Find where the given text appears and provide that cell's center as [X, Y] coordinate. 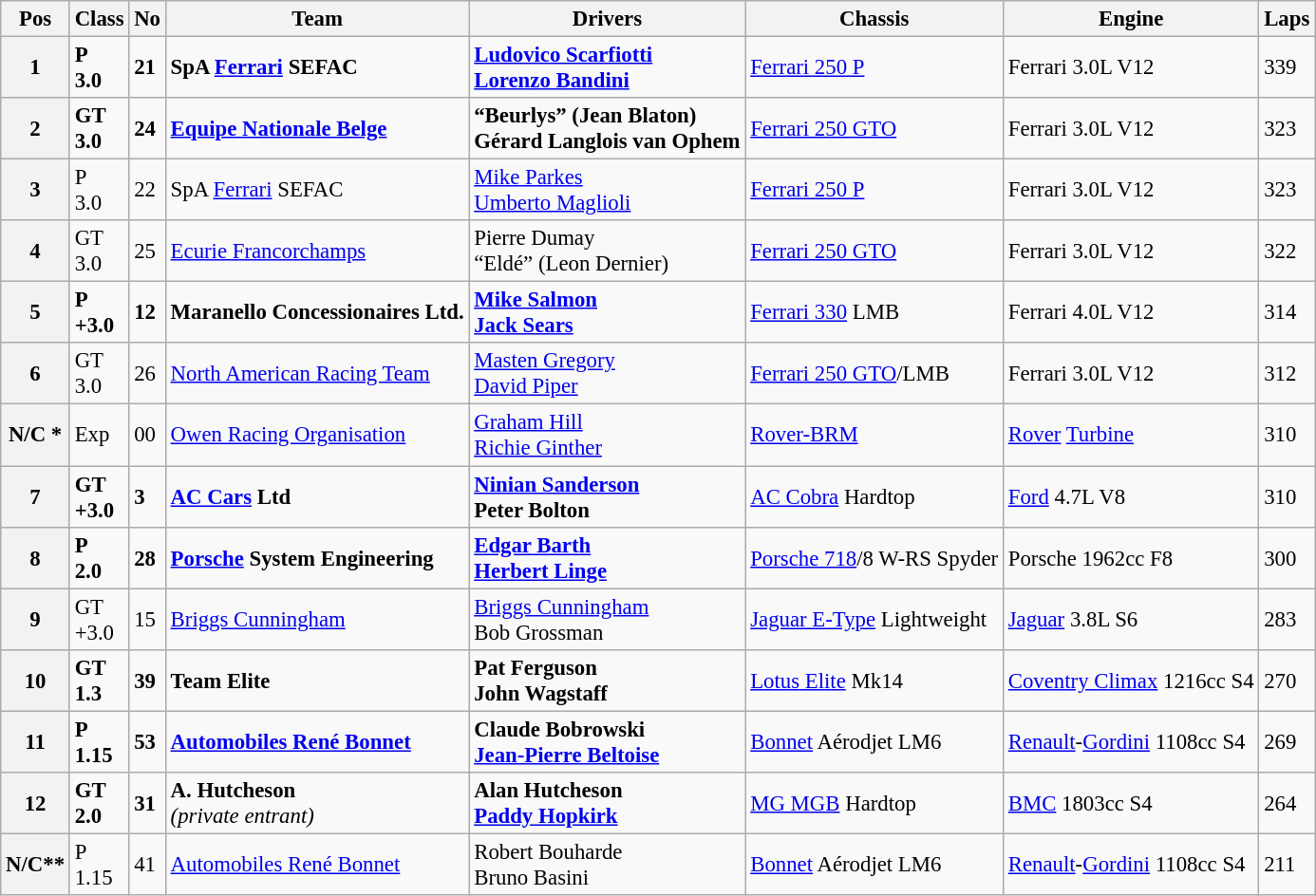
Team [317, 19]
Robert Bouharde Bruno Basini [608, 864]
Pierre Dumay “Eldé” (Leon Dernier) [608, 251]
8 [36, 558]
Maranello Concessionaires Ltd. [317, 313]
39 [147, 680]
Masten Gregory David Piper [608, 374]
11 [36, 742]
P+3.0 [99, 313]
6 [36, 374]
Lotus Elite Mk14 [874, 680]
AC Cars Ltd [317, 497]
Team Elite [317, 680]
211 [1288, 864]
Graham Hill Richie Ginther [608, 435]
BMC 1803cc S4 [1130, 803]
Mike Salmon Jack Sears [608, 313]
28 [147, 558]
264 [1288, 803]
Ninian Sanderson Peter Bolton [608, 497]
322 [1288, 251]
Ferrari 250 GTO/LMB [874, 374]
Ludovico Scarfiotti Lorenzo Bandini [608, 68]
Pat Ferguson John Wagstaff [608, 680]
283 [1288, 619]
Ford 4.7L V8 [1130, 497]
270 [1288, 680]
GT2.0 [99, 803]
2 [36, 129]
Rover-BRM [874, 435]
314 [1288, 313]
25 [147, 251]
Alan Hutcheson Paddy Hopkirk [608, 803]
00 [147, 435]
Mike Parkes Umberto Maglioli [608, 190]
300 [1288, 558]
Briggs Cunningham Bob Grossman [608, 619]
24 [147, 129]
Rover Turbine [1130, 435]
Briggs Cunningham [317, 619]
N/C** [36, 864]
Porsche System Engineering [317, 558]
Drivers [608, 19]
Chassis [874, 19]
21 [147, 68]
Owen Racing Organisation [317, 435]
“Beurlys” (Jean Blaton) Gérard Langlois van Ophem [608, 129]
10 [36, 680]
Equipe Nationale Belge [317, 129]
Claude Bobrowski Jean-Pierre Beltoise [608, 742]
Jaguar E-Type Lightweight [874, 619]
Edgar Barth Herbert Linge [608, 558]
9 [36, 619]
1 [36, 68]
31 [147, 803]
North American Racing Team [317, 374]
Ecurie Francorchamps [317, 251]
22 [147, 190]
Ferrari 330 LMB [874, 313]
Porsche 1962cc F8 [1130, 558]
41 [147, 864]
Engine [1130, 19]
Laps [1288, 19]
A. Hutcheson(private entrant) [317, 803]
53 [147, 742]
Pos [36, 19]
N/C * [36, 435]
7 [36, 497]
Exp [99, 435]
Class [99, 19]
MG MGB Hardtop [874, 803]
312 [1288, 374]
15 [147, 619]
Jaguar 3.8L S6 [1130, 619]
P2.0 [99, 558]
GT1.3 [99, 680]
269 [1288, 742]
Ferrari 4.0L V12 [1130, 313]
26 [147, 374]
AC Cobra Hardtop [874, 497]
4 [36, 251]
Porsche 718/8 W-RS Spyder [874, 558]
Coventry Climax 1216cc S4 [1130, 680]
339 [1288, 68]
5 [36, 313]
No [147, 19]
